Capture the cell that displays the provided text and extract its (X, Y) central coordinate. 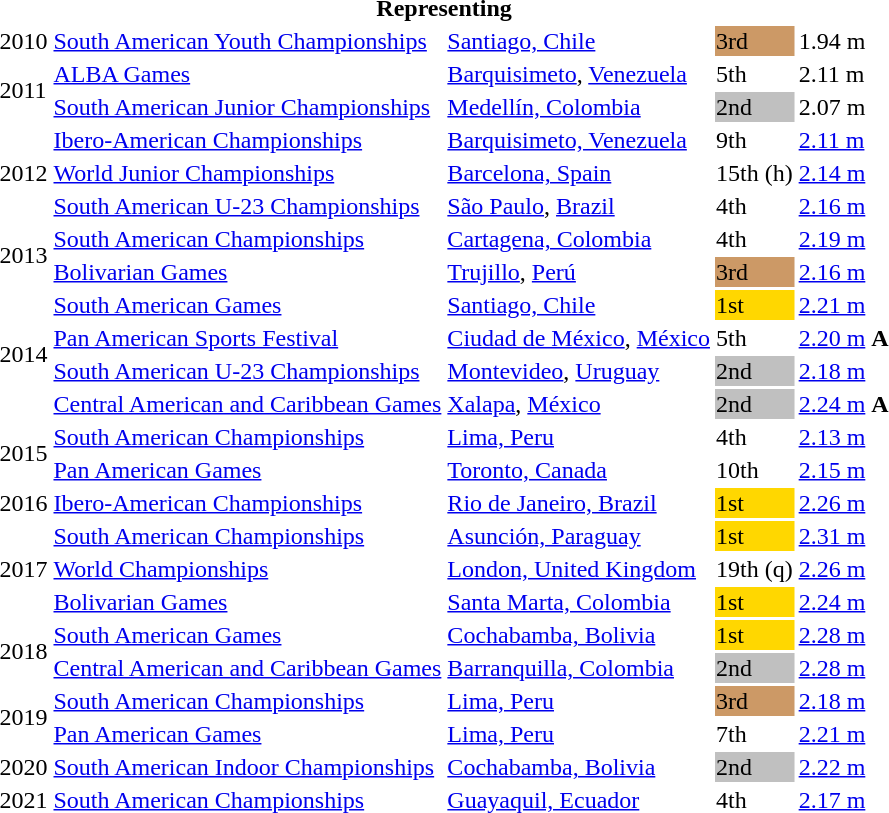
Montevideo, Uruguay (579, 371)
Rio de Janeiro, Brazil (579, 503)
São Paulo, Brazil (579, 206)
Cartagena, Colombia (579, 239)
South American Youth Championships (248, 41)
Barcelona, Spain (579, 173)
Barranquilla, Colombia (579, 668)
Pan American Sports Festival (248, 338)
Toronto, Canada (579, 470)
London, United Kingdom (579, 569)
South American Indoor Championships (248, 767)
Medellín, Colombia (579, 107)
Asunción, Paraguay (579, 536)
Trujillo, Perú (579, 272)
South American Junior Championships (248, 107)
Ciudad de México, México (579, 338)
Santa Marta, Colombia (579, 602)
9th (754, 140)
ALBA Games (248, 74)
15th (h) (754, 173)
7th (754, 734)
World Championships (248, 569)
19th (q) (754, 569)
Xalapa, México (579, 404)
10th (754, 470)
World Junior Championships (248, 173)
